Detect which cell encompasses the target text, then output its (x, y) center coordinate. 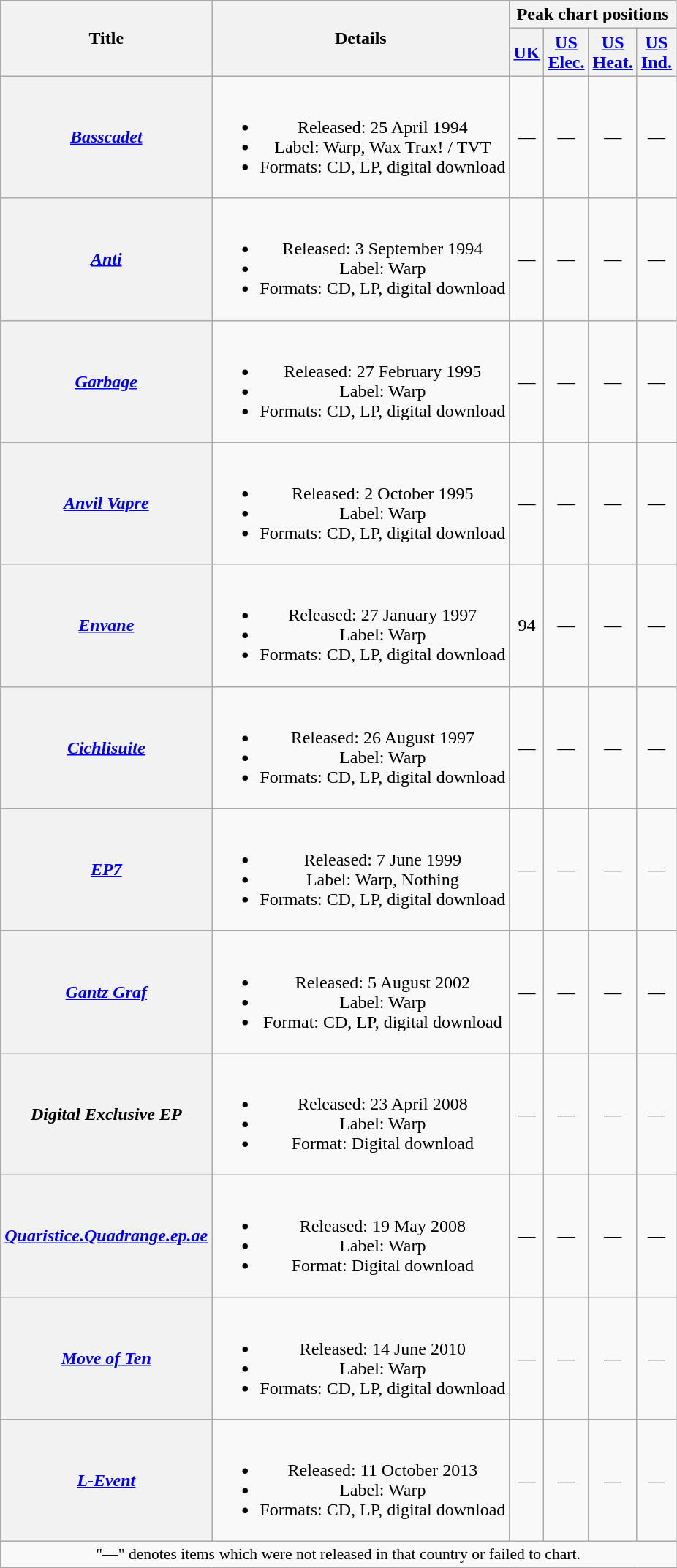
Released: 5 August 2002Label: WarpFormat: CD, LP, digital download (361, 991)
94 (526, 626)
UK (526, 53)
Cichlisuite (107, 747)
Released: 26 August 1997Label: WarpFormats: CD, LP, digital download (361, 747)
Envane (107, 626)
US Heat. (613, 53)
Move of Ten (107, 1358)
"—" denotes items which were not released in that country or failed to chart. (338, 1555)
Peak chart positions (593, 15)
US Elec. (566, 53)
Anvil Vapre (107, 503)
Digital Exclusive EP (107, 1114)
Anti (107, 259)
Gantz Graf (107, 991)
Details (361, 38)
L-Event (107, 1481)
Basscadet (107, 137)
Garbage (107, 382)
US Ind. (657, 53)
Released: 19 May 2008Label: WarpFormat: Digital download (361, 1235)
EP7 (107, 870)
Released: 14 June 2010Label: WarpFormats: CD, LP, digital download (361, 1358)
Title (107, 38)
Released: 27 January 1997Label: WarpFormats: CD, LP, digital download (361, 626)
Released: 25 April 1994Label: Warp, Wax Trax! / TVTFormats: CD, LP, digital download (361, 137)
Released: 7 June 1999Label: Warp, NothingFormats: CD, LP, digital download (361, 870)
Quaristice.Quadrange.ep.ae (107, 1235)
Released: 2 October 1995Label: WarpFormats: CD, LP, digital download (361, 503)
Released: 3 September 1994Label: WarpFormats: CD, LP, digital download (361, 259)
Released: 27 February 1995Label: WarpFormats: CD, LP, digital download (361, 382)
Released: 11 October 2013Label: WarpFormats: CD, LP, digital download (361, 1481)
Released: 23 April 2008Label: WarpFormat: Digital download (361, 1114)
